Output the [X, Y] coordinate of the center of the cell containing the given text.  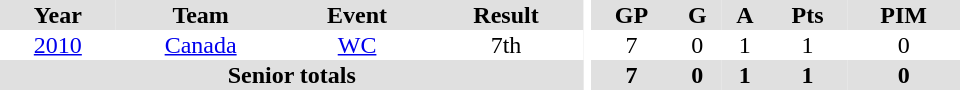
2010 [58, 45]
A [745, 15]
Senior totals [292, 75]
G [698, 15]
WC [358, 45]
Team [201, 15]
7th [506, 45]
PIM [904, 15]
Event [358, 15]
Year [58, 15]
Pts [808, 15]
GP [631, 15]
Canada [201, 45]
Result [506, 15]
